Extract the [X, Y] coordinate from the center of the cell holding the provided text.  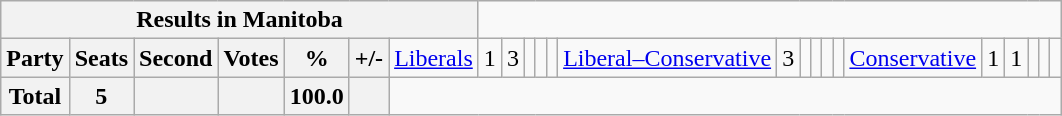
% [316, 58]
Party [35, 58]
Total [35, 96]
Liberals [434, 58]
100.0 [316, 96]
Second [176, 58]
+/- [368, 58]
Votes [251, 58]
Liberal–Conservative [668, 58]
Conservative [913, 58]
5 [101, 96]
Results in Manitoba [240, 20]
Seats [101, 58]
